Scan for the cell matching the given text and deliver its [X, Y] coordinate at center. 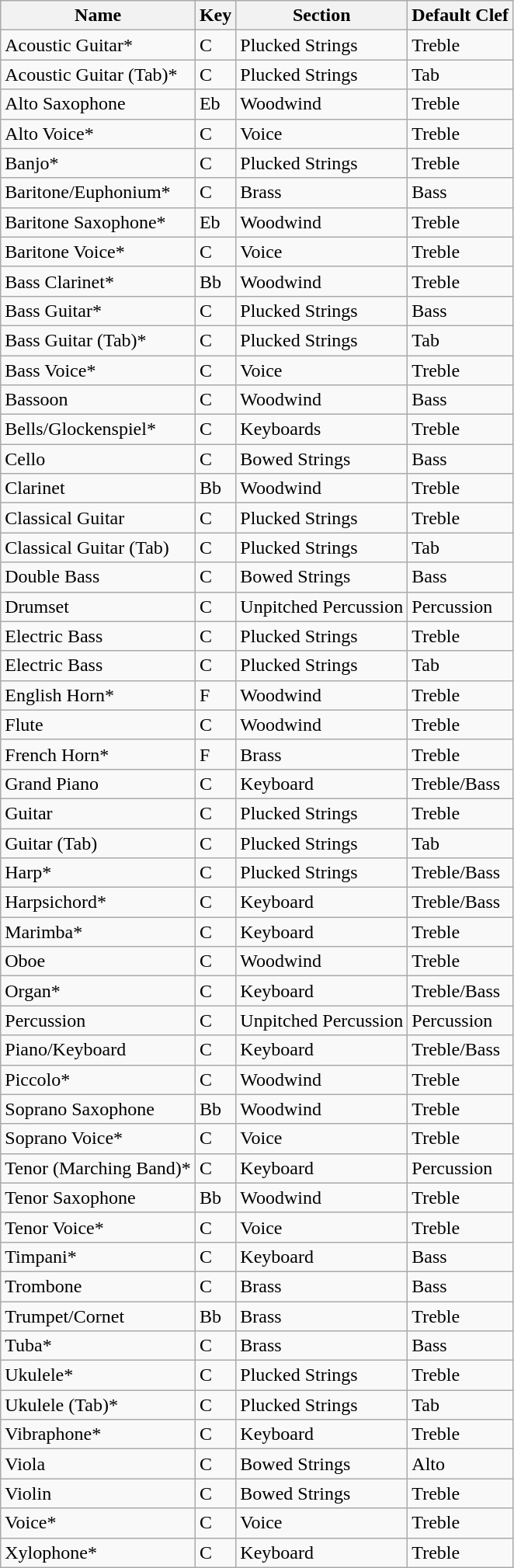
Drumset [98, 607]
English Horn* [98, 695]
Bass Guitar* [98, 311]
Ukulele* [98, 1375]
Tenor Saxophone [98, 1198]
Piano/Keyboard [98, 1050]
Bass Voice* [98, 370]
Tenor (Marching Band)* [98, 1168]
Oboe [98, 961]
Harpsichord* [98, 902]
Classical Guitar (Tab) [98, 548]
Guitar [98, 813]
Marimba* [98, 932]
Alto Saxophone [98, 104]
Bass Guitar (Tab)* [98, 340]
French Horn* [98, 754]
Soprano Saxophone [98, 1109]
Tuba* [98, 1346]
Acoustic Guitar (Tab)* [98, 75]
Timpani* [98, 1257]
Harp* [98, 873]
Banjo* [98, 163]
Section [321, 16]
Acoustic Guitar* [98, 45]
Bass Clarinet* [98, 281]
Baritone Saxophone* [98, 222]
Trombone [98, 1286]
Guitar (Tab) [98, 843]
Grand Piano [98, 784]
Viola [98, 1464]
Voice* [98, 1523]
Baritone Voice* [98, 252]
Alto [460, 1464]
Vibraphone* [98, 1434]
Tenor Voice* [98, 1227]
Flute [98, 725]
Key [215, 16]
Bells/Glockenspiel* [98, 429]
Baritone/Euphonium* [98, 193]
Violin [98, 1493]
Alto Voice* [98, 134]
Trumpet/Cornet [98, 1316]
Default Clef [460, 16]
Clarinet [98, 488]
Double Bass [98, 577]
Bassoon [98, 400]
Organ* [98, 991]
Keyboards [321, 429]
Xylophone* [98, 1552]
Name [98, 16]
Piccolo* [98, 1080]
Classical Guitar [98, 518]
Ukulele (Tab)* [98, 1405]
Cello [98, 459]
Soprano Voice* [98, 1139]
